Pinpoint the cell where the given text exists, returning its (X, Y) midpoint coordinate. 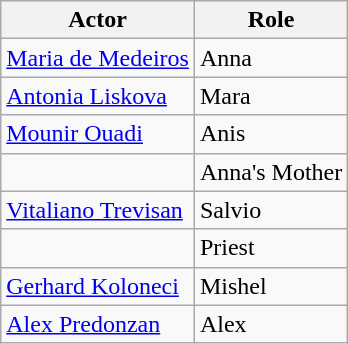
Role (270, 20)
Gerhard Koloneci (98, 286)
Antonia Liskova (98, 96)
Anis (270, 134)
Actor (98, 20)
Mara (270, 96)
Alex Predonzan (98, 324)
Salvio (270, 210)
Maria de Medeiros (98, 58)
Anna (270, 58)
Mounir Ouadi (98, 134)
Vitaliano Trevisan (98, 210)
Alex (270, 324)
Mishel (270, 286)
Priest (270, 248)
Anna's Mother (270, 172)
